Return [x, y] of the center of cell containing provided text 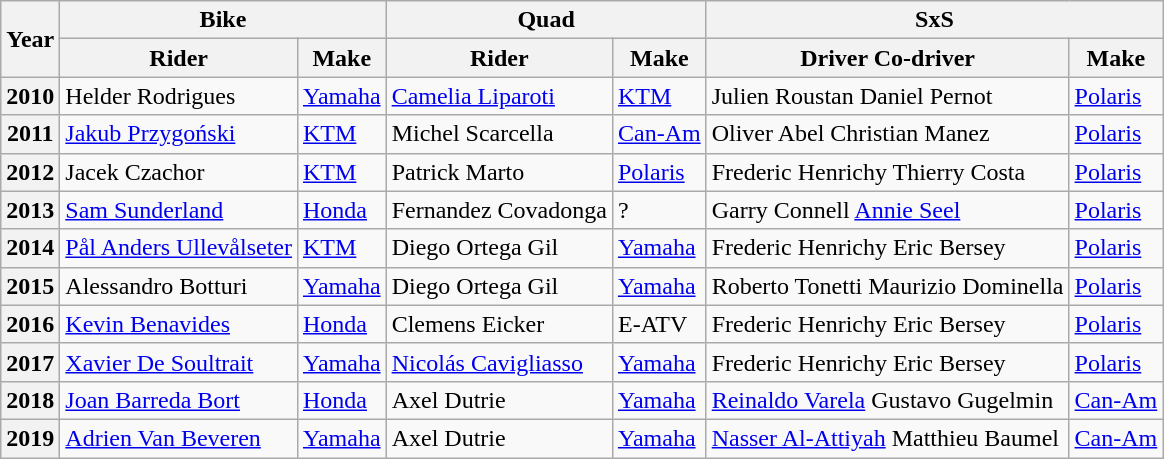
Jakub Przygoński [179, 134]
Roberto Tonetti Maurizio Dominella [888, 286]
Garry Connell Annie Seel [888, 210]
Xavier De Soultrait [179, 362]
Quad [546, 20]
Clemens Eicker [499, 324]
Joan Barreda Bort [179, 400]
Kevin Benavides [179, 324]
2018 [30, 400]
Fernandez Covadonga [499, 210]
Helder Rodrigues [179, 96]
? [659, 210]
2013 [30, 210]
Bike [223, 20]
2017 [30, 362]
2011 [30, 134]
2015 [30, 286]
Nicolás Cavigliasso [499, 362]
Oliver Abel Christian Manez [888, 134]
Michel Scarcella [499, 134]
Jacek Czachor [179, 172]
Alessandro Botturi [179, 286]
Nasser Al-Attiyah Matthieu Baumel [888, 438]
2019 [30, 438]
E-ATV [659, 324]
2016 [30, 324]
Year [30, 39]
2010 [30, 96]
Driver Co-driver [888, 58]
Julien Roustan Daniel Pernot [888, 96]
Reinaldo Varela Gustavo Gugelmin [888, 400]
Adrien Van Beveren [179, 438]
Pål Anders Ullevålseter [179, 248]
2012 [30, 172]
Camelia Liparoti [499, 96]
2014 [30, 248]
Sam Sunderland [179, 210]
SxS [934, 20]
Patrick Marto [499, 172]
Frederic Henrichy Thierry Costa [888, 172]
